Extract the [x, y] coordinate from the center of the cell holding the provided text.  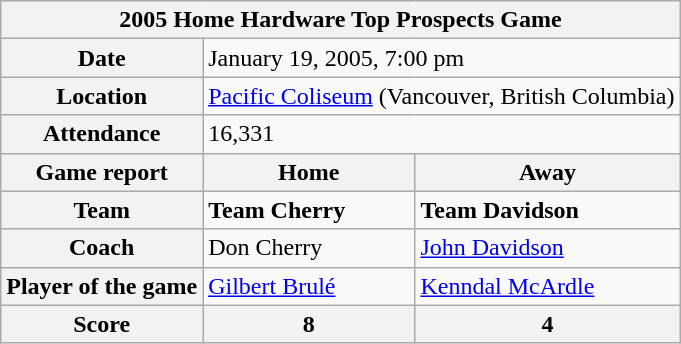
Gilbert Brulé [309, 286]
Attendance [102, 134]
Score [102, 324]
Game report [102, 172]
Team [102, 210]
John Davidson [548, 248]
Date [102, 58]
Team Cherry [309, 210]
8 [309, 324]
Team Davidson [548, 210]
4 [548, 324]
Player of the game [102, 286]
Pacific Coliseum (Vancouver, British Columbia) [442, 96]
Home [309, 172]
Don Cherry [309, 248]
January 19, 2005, 7:00 pm [442, 58]
Away [548, 172]
16,331 [442, 134]
Kenndal McArdle [548, 286]
2005 Home Hardware Top Prospects Game [340, 20]
Coach [102, 248]
Location [102, 96]
